Capture the cell that displays the provided text and extract its (x, y) central coordinate. 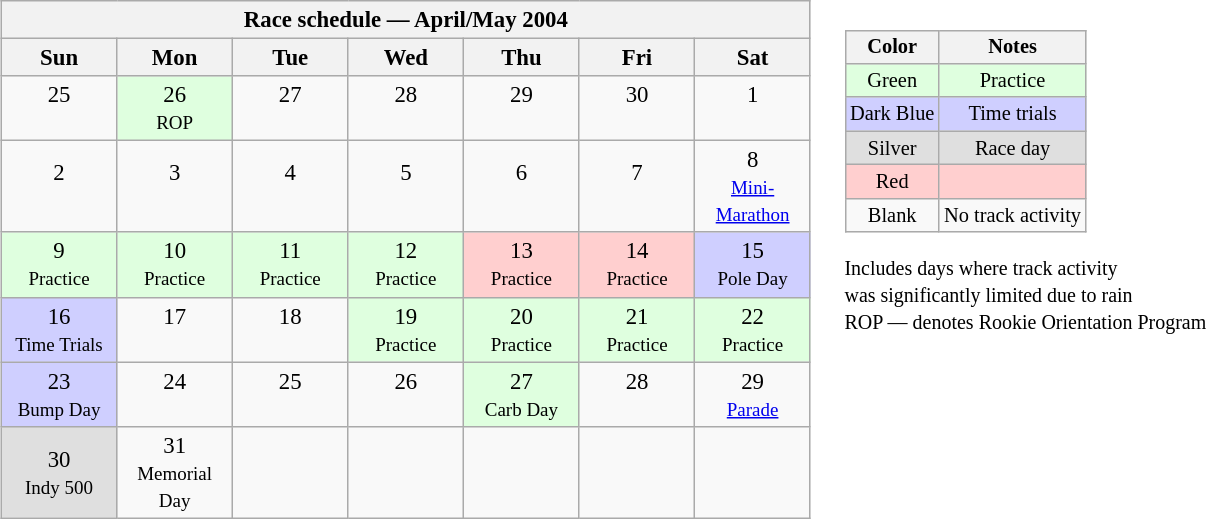
Mon (175, 58)
22Practice (753, 330)
20Practice (522, 330)
1 (753, 108)
Sun (59, 58)
27 (290, 108)
Time trials (1012, 114)
Practice (1012, 81)
Notes (1012, 47)
Fri (637, 58)
18 (290, 330)
9Practice (59, 264)
5 (406, 187)
10Practice (175, 264)
14Practice (637, 264)
21Practice (637, 330)
Green (892, 81)
8Mini-Marathon (753, 187)
31Memorial Day (175, 472)
Red (892, 182)
7 (637, 187)
Color (892, 47)
30Indy 500 (59, 472)
No track activity (1012, 215)
11Practice (290, 264)
23Bump Day (59, 394)
2 (59, 187)
Wed (406, 58)
26ROP (175, 108)
12Practice (406, 264)
29Parade (753, 394)
27Carb Day (522, 394)
Race schedule — April/May 2004 (406, 20)
13Practice (522, 264)
3 (175, 187)
Dark Blue (892, 114)
29 (522, 108)
24 (175, 394)
Race day (1012, 148)
15Pole Day (753, 264)
19Practice (406, 330)
26 (406, 394)
17 (175, 330)
30 (637, 108)
Blank (892, 215)
Silver (892, 148)
6 (522, 187)
Sat (753, 58)
16Time Trials (59, 330)
4 (290, 187)
Thu (522, 58)
Tue (290, 58)
